From the cell containing the given text, extract its center point as (X, Y) coordinate. 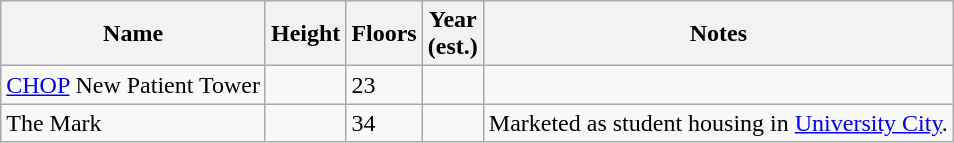
Marketed as student housing in University City. (718, 123)
Height (305, 34)
34 (384, 123)
The Mark (134, 123)
Year(est.) (452, 34)
Notes (718, 34)
23 (384, 85)
Floors (384, 34)
CHOP New Patient Tower (134, 85)
Name (134, 34)
